Provide the (x, y) coordinate of the cell's center where the given text is located.  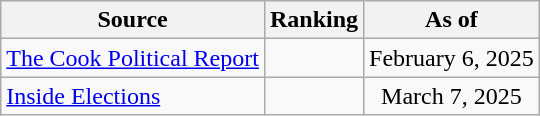
The Cook Political Report (133, 58)
As of (452, 20)
Ranking (314, 20)
February 6, 2025 (452, 58)
Inside Elections (133, 96)
Source (133, 20)
March 7, 2025 (452, 96)
